Determine the [x, y] coordinate at the center of the cell enclosing the given text.  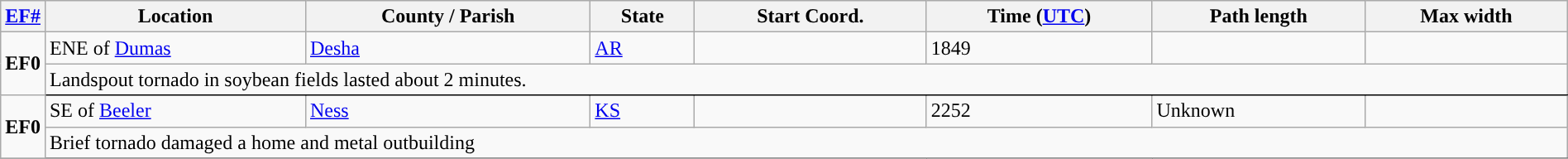
Path length [1259, 17]
KS [643, 111]
Start Coord. [810, 17]
Max width [1467, 17]
Ness [447, 111]
Time (UTC) [1039, 17]
AR [643, 48]
State [643, 17]
County / Parish [447, 17]
EF# [23, 17]
1849 [1039, 48]
Unknown [1259, 111]
SE of Beeler [175, 111]
Brief tornado damaged a home and metal outbuilding [806, 142]
ENE of Dumas [175, 48]
Desha [447, 48]
2252 [1039, 111]
Landspout tornado in soybean fields lasted about 2 minutes. [806, 79]
Location [175, 17]
